Return the [X, Y] coordinate for the center point of the cell that contains the specified text.  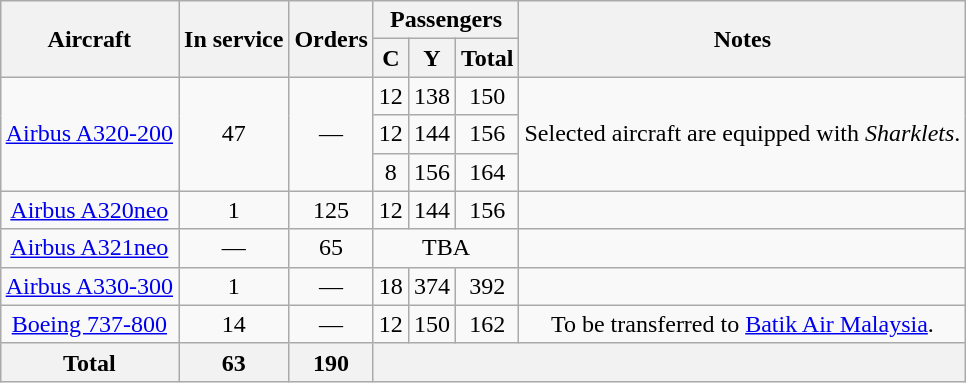
To be transferred to Batik Air Malaysia. [742, 324]
47 [234, 134]
63 [234, 362]
Airbus A321neo [89, 248]
18 [390, 286]
8 [390, 172]
Passengers [446, 20]
In service [234, 39]
164 [487, 172]
Notes [742, 39]
162 [487, 324]
190 [331, 362]
14 [234, 324]
138 [432, 96]
65 [331, 248]
TBA [446, 248]
125 [331, 210]
Orders [331, 39]
374 [432, 286]
Aircraft [89, 39]
392 [487, 286]
C [390, 58]
Y [432, 58]
Airbus A320-200 [89, 134]
Boeing 737-800 [89, 324]
Airbus A320neo [89, 210]
Selected aircraft are equipped with Sharklets. [742, 134]
Airbus A330-300 [89, 286]
